Determine the (x, y) coordinate at the center of the cell enclosing the given text.  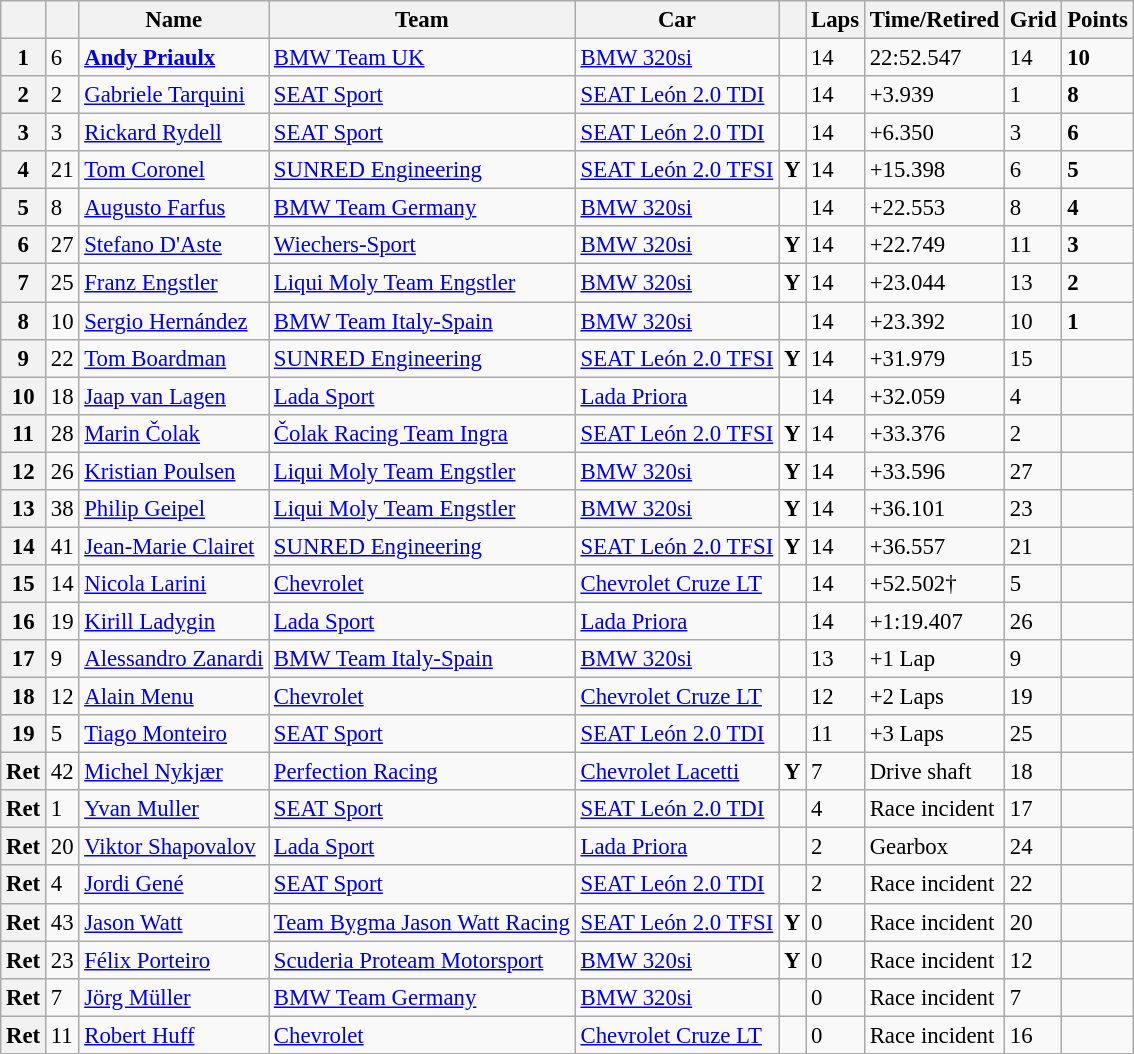
Points (1098, 20)
+23.044 (934, 283)
+33.376 (934, 433)
+1 Lap (934, 659)
+3 Laps (934, 734)
Nicola Larini (174, 584)
Yvan Muller (174, 809)
Andy Priaulx (174, 58)
+22.749 (934, 245)
+33.596 (934, 471)
Viktor Shapovalov (174, 847)
Stefano D'Aste (174, 245)
Jean-Marie Clairet (174, 546)
Drive shaft (934, 772)
Alain Menu (174, 697)
Tom Boardman (174, 358)
Philip Geipel (174, 509)
Tiago Monteiro (174, 734)
Tom Coronel (174, 170)
Perfection Racing (422, 772)
Franz Engstler (174, 283)
38 (62, 509)
Čolak Racing Team Ingra (422, 433)
Marin Čolak (174, 433)
Félix Porteiro (174, 960)
Kirill Ladygin (174, 621)
+32.059 (934, 396)
+36.101 (934, 509)
22:52.547 (934, 58)
43 (62, 922)
Augusto Farfus (174, 208)
Team Bygma Jason Watt Racing (422, 922)
Robert Huff (174, 1035)
+6.350 (934, 133)
Laps (836, 20)
+3.939 (934, 95)
+22.553 (934, 208)
Jordi Gené (174, 885)
Time/Retired (934, 20)
41 (62, 546)
Jason Watt (174, 922)
Team (422, 20)
Car (676, 20)
Alessandro Zanardi (174, 659)
Michel Nykjær (174, 772)
Grid (1032, 20)
+52.502† (934, 584)
+15.398 (934, 170)
42 (62, 772)
24 (1032, 847)
Chevrolet Lacetti (676, 772)
28 (62, 433)
Gabriele Tarquini (174, 95)
+36.557 (934, 546)
+1:19.407 (934, 621)
Kristian Poulsen (174, 471)
Jörg Müller (174, 997)
BMW Team UK (422, 58)
Sergio Hernández (174, 321)
+31.979 (934, 358)
+2 Laps (934, 697)
Name (174, 20)
Gearbox (934, 847)
Scuderia Proteam Motorsport (422, 960)
+23.392 (934, 321)
Rickard Rydell (174, 133)
Wiechers-Sport (422, 245)
Jaap van Lagen (174, 396)
